From the cell containing the given text, extract its center point as (x, y) coordinate. 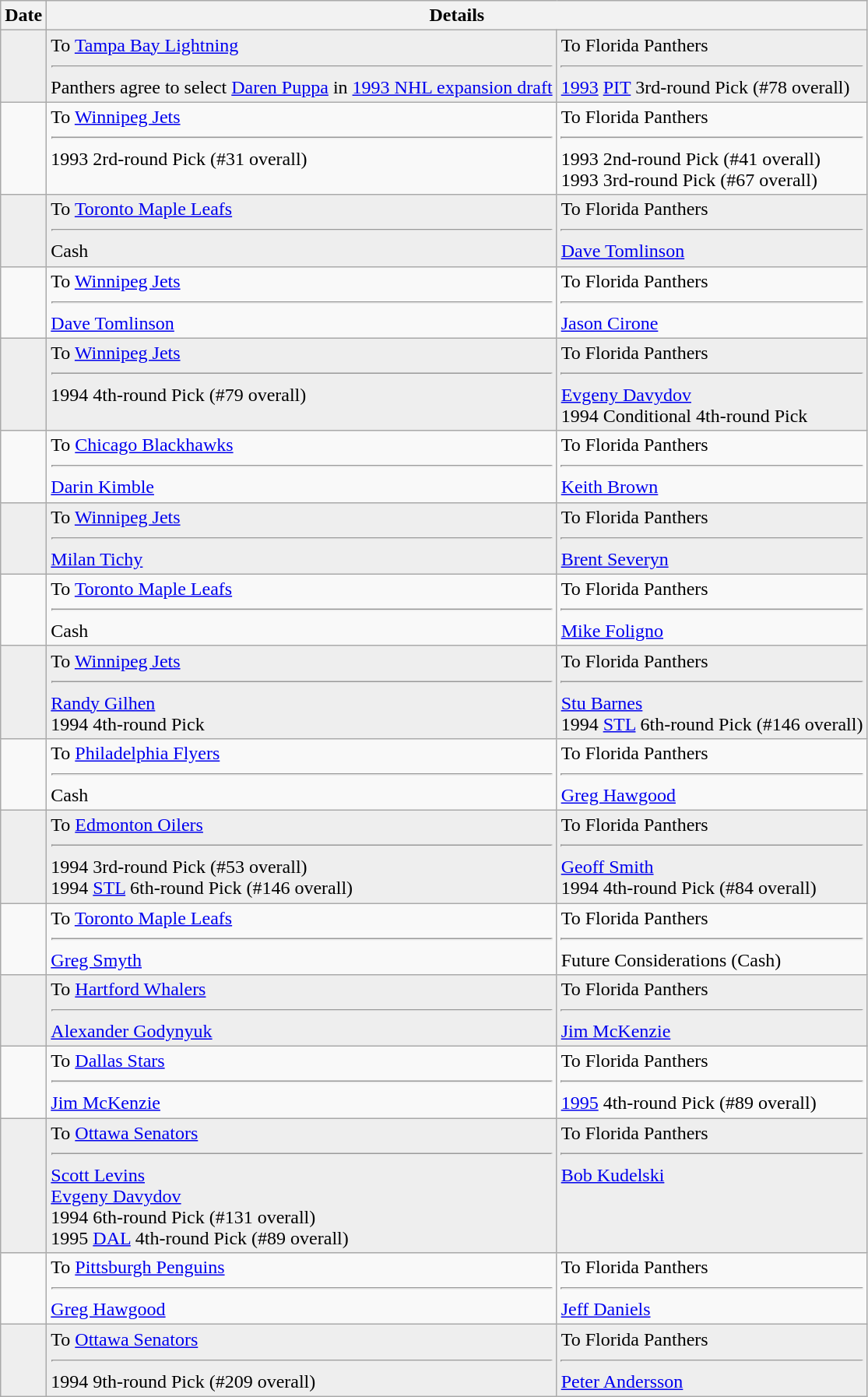
To Florida PanthersGreg Hawgood (712, 774)
To Florida PanthersJim McKenzie (712, 1011)
To Tampa Bay LightningPanthers agree to select Daren Puppa in 1993 NHL expansion draft (302, 66)
To Florida PanthersFuture Considerations (Cash) (712, 939)
To Winnipeg Jets1994 4th-round Pick (#79 overall) (302, 385)
To Edmonton Oilers1994 3rd-round Pick (#53 overall)1994 STL 6th-round Pick (#146 overall) (302, 857)
To Florida PanthersPeter Andersson (712, 1360)
To Florida PanthersStu Barnes1994 STL 6th-round Pick (#146 overall) (712, 691)
To Winnipeg JetsMilan Tichy (302, 538)
To Dallas StarsJim McKenzie (302, 1082)
To Toronto Maple LeafsGreg Smyth (302, 939)
Date (23, 16)
To Ottawa Senators1994 9th-round Pick (#209 overall) (302, 1360)
To Chicago BlackhawksDarin Kimble (302, 466)
To Winnipeg Jets1993 2rd-round Pick (#31 overall) (302, 148)
To Ottawa SenatorsScott LevinsEvgeny Davydov1994 6th-round Pick (#131 overall)1995 DAL 4th-round Pick (#89 overall) (302, 1185)
To Winnipeg JetsRandy Gilhen1994 4th-round Pick (302, 691)
To Florida PanthersGeoff Smith1994 4th-round Pick (#84 overall) (712, 857)
To Philadelphia FlyersCash (302, 774)
To Florida Panthers1995 4th-round Pick (#89 overall) (712, 1082)
To Florida PanthersBob Kudelski (712, 1185)
To Florida PanthersEvgeny Davydov1994 Conditional 4th-round Pick (712, 385)
To Florida Panthers1993 2nd-round Pick (#41 overall)1993 3rd-round Pick (#67 overall) (712, 148)
To Florida PanthersJason Cirone (712, 302)
To Winnipeg JetsDave Tomlinson (302, 302)
To Pittsburgh PenguinsGreg Hawgood (302, 1289)
To Florida PanthersBrent Severyn (712, 538)
To Florida PanthersJeff Daniels (712, 1289)
Details (457, 16)
To Florida PanthersMike Foligno (712, 610)
To Hartford WhalersAlexander Godynyuk (302, 1011)
To Florida PanthersKeith Brown (712, 466)
To Florida Panthers1993 PIT 3rd-round Pick (#78 overall) (712, 66)
To Florida PanthersDave Tomlinson (712, 230)
